Output the [x, y] coordinate of the center of the cell containing the given text.  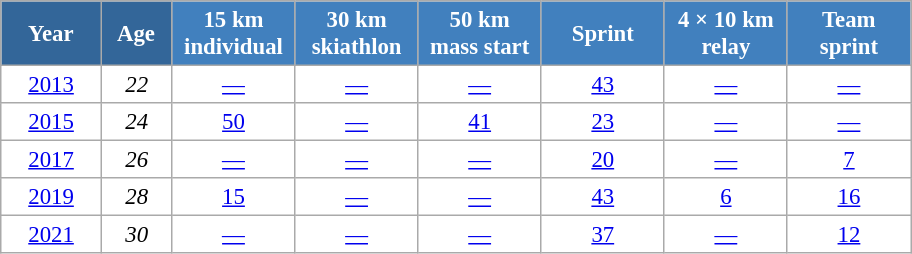
4 × 10 km relay [726, 34]
12 [848, 235]
50 [234, 122]
2021 [52, 235]
15 [234, 197]
Team sprint [848, 34]
Age [136, 34]
15 km individual [234, 34]
26 [136, 160]
2015 [52, 122]
2013 [52, 85]
50 km mass start [480, 34]
22 [136, 85]
6 [726, 197]
2019 [52, 197]
23 [602, 122]
2017 [52, 160]
20 [602, 160]
Sprint [602, 34]
41 [480, 122]
24 [136, 122]
7 [848, 160]
16 [848, 197]
Year [52, 34]
30 [136, 235]
37 [602, 235]
28 [136, 197]
30 km skiathlon [356, 34]
